Provide the (x, y) coordinate of the cell's center where the given text is located.  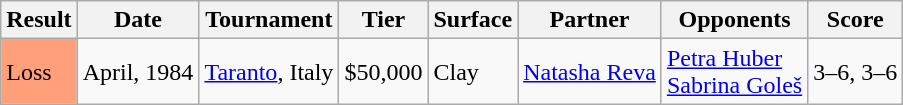
Loss (39, 72)
Taranto, Italy (269, 72)
Score (856, 20)
Tier (384, 20)
Date (138, 20)
$50,000 (384, 72)
Opponents (734, 20)
Result (39, 20)
Petra Huber Sabrina Goleš (734, 72)
Clay (473, 72)
Tournament (269, 20)
Partner (590, 20)
Natasha Reva (590, 72)
3–6, 3–6 (856, 72)
April, 1984 (138, 72)
Surface (473, 20)
